Identify which cell holds the provided text, then report its (X, Y) central coordinate. 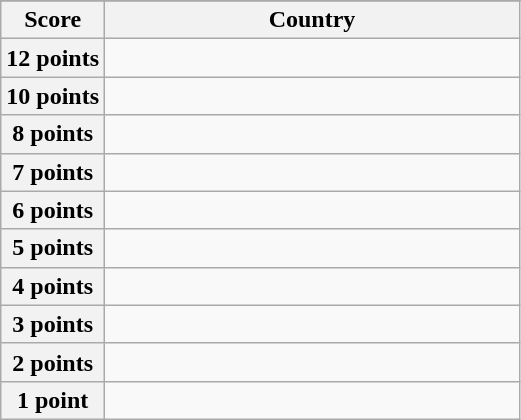
1 point (53, 400)
8 points (53, 134)
7 points (53, 172)
12 points (53, 58)
5 points (53, 248)
2 points (53, 362)
3 points (53, 324)
Country (312, 20)
4 points (53, 286)
10 points (53, 96)
Score (53, 20)
6 points (53, 210)
